Find where the given text appears and provide that cell's center as (X, Y) coordinate. 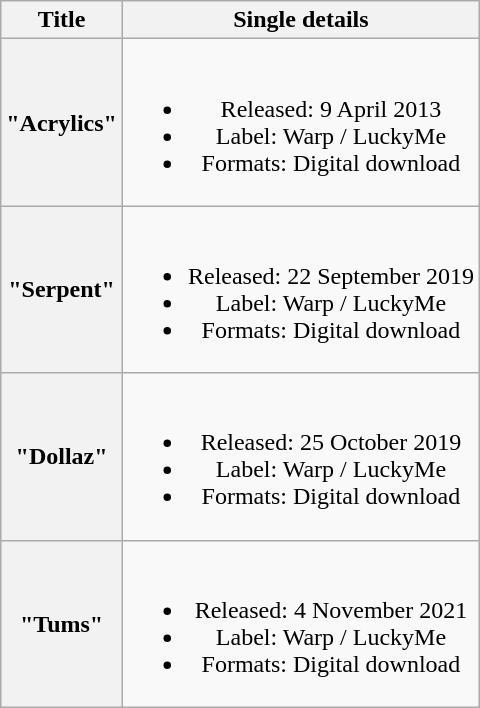
"Tums" (62, 624)
Released: 22 September 2019Label: Warp / LuckyMeFormats: Digital download (300, 290)
Released: 25 October 2019Label: Warp / LuckyMeFormats: Digital download (300, 456)
Title (62, 20)
"Serpent" (62, 290)
Released: 4 November 2021Label: Warp / LuckyMeFormats: Digital download (300, 624)
Single details (300, 20)
Released: 9 April 2013Label: Warp / LuckyMeFormats: Digital download (300, 122)
"Acrylics" (62, 122)
"Dollaz" (62, 456)
